Pinpoint the cell where the given text exists, returning its (X, Y) midpoint coordinate. 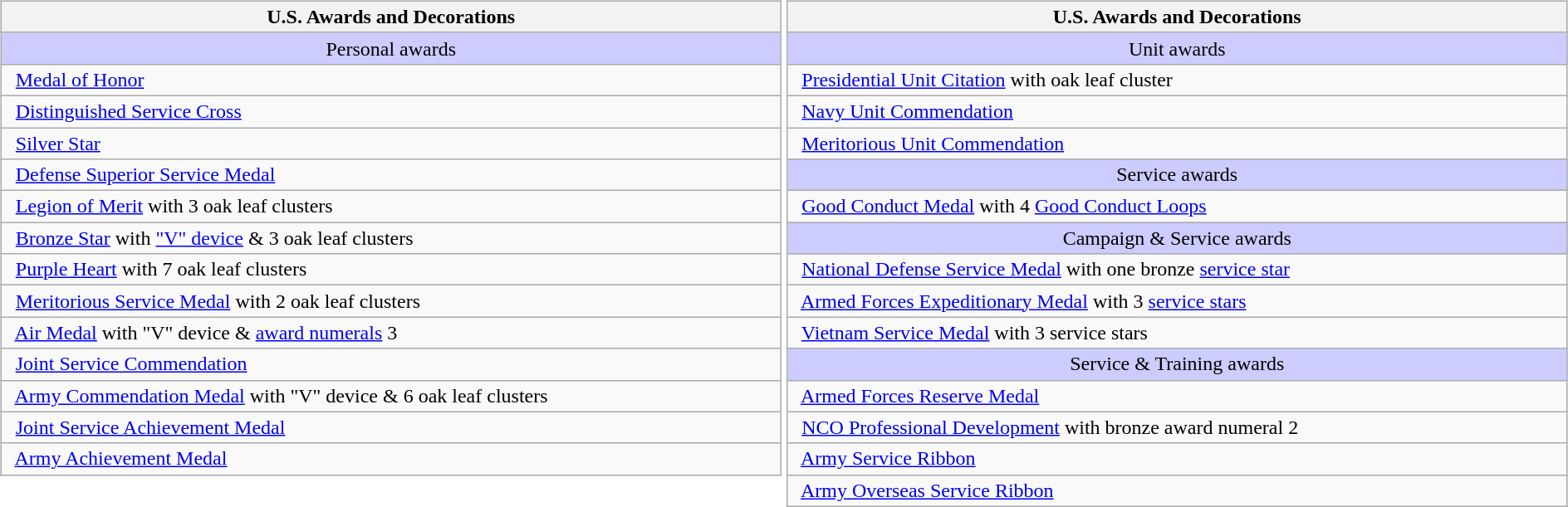
Bronze Star with "V" device & 3 oak leaf clusters (390, 238)
Vietnam Service Medal with 3 service stars (1178, 333)
Army Achievement Medal (390, 459)
Meritorious Service Medal with 2 oak leaf clusters (390, 301)
Meritorious Unit Commendation (1178, 144)
Campaign & Service awards (1178, 238)
Presidential Unit Citation with oak leaf cluster (1178, 80)
NCO Professional Development with bronze award numeral 2 (1178, 427)
Joint Service Achievement Medal (390, 427)
Personal awards (390, 48)
Army Service Ribbon (1178, 459)
Armed Forces Expeditionary Medal with 3 service stars (1178, 301)
Service awards (1178, 175)
Armed Forces Reserve Medal (1178, 396)
Unit awards (1178, 48)
Legion of Merit with 3 oak leaf clusters (390, 207)
Service & Training awards (1178, 364)
Army Overseas Service Ribbon (1178, 490)
Purple Heart with 7 oak leaf clusters (390, 270)
Army Commendation Medal with "V" device & 6 oak leaf clusters (390, 396)
Defense Superior Service Medal (390, 175)
Medal of Honor (390, 80)
Silver Star (390, 144)
Joint Service Commendation (390, 364)
Air Medal with "V" device & award numerals 3 (390, 333)
Distinguished Service Cross (390, 111)
Good Conduct Medal with 4 Good Conduct Loops (1178, 207)
Navy Unit Commendation (1178, 111)
National Defense Service Medal with one bronze service star (1178, 270)
